Search for the cell housing the specified text and yield its (x, y) center coordinate. 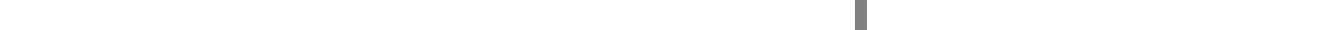
25.9% (1050, 15)
16.1% (673, 15)
53.4% (299, 15)
